Determine the [X, Y] coordinate at the center of the cell enclosing the given text.  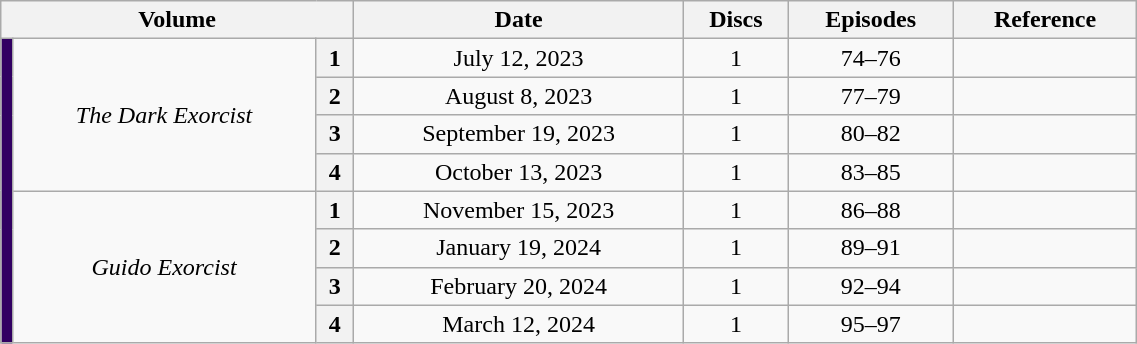
83–85 [870, 172]
January 19, 2024 [518, 248]
77–79 [870, 96]
Episodes [870, 20]
89–91 [870, 248]
95–97 [870, 324]
November 15, 2023 [518, 210]
Discs [736, 20]
Volume [178, 20]
92–94 [870, 286]
September 19, 2023 [518, 134]
Date [518, 20]
Reference [1045, 20]
Guido Exorcist [164, 267]
74–76 [870, 58]
86–88 [870, 210]
July 12, 2023 [518, 58]
80–82 [870, 134]
March 12, 2024 [518, 324]
October 13, 2023 [518, 172]
The Dark Exorcist [164, 115]
August 8, 2023 [518, 96]
February 20, 2024 [518, 286]
